Scan for the cell matching the given text and deliver its [X, Y] coordinate at center. 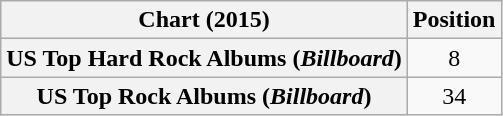
8 [454, 58]
Chart (2015) [204, 20]
US Top Hard Rock Albums (Billboard) [204, 58]
34 [454, 96]
US Top Rock Albums (Billboard) [204, 96]
Position [454, 20]
